Provide the (X, Y) coordinate of the cell's center where the given text is located.  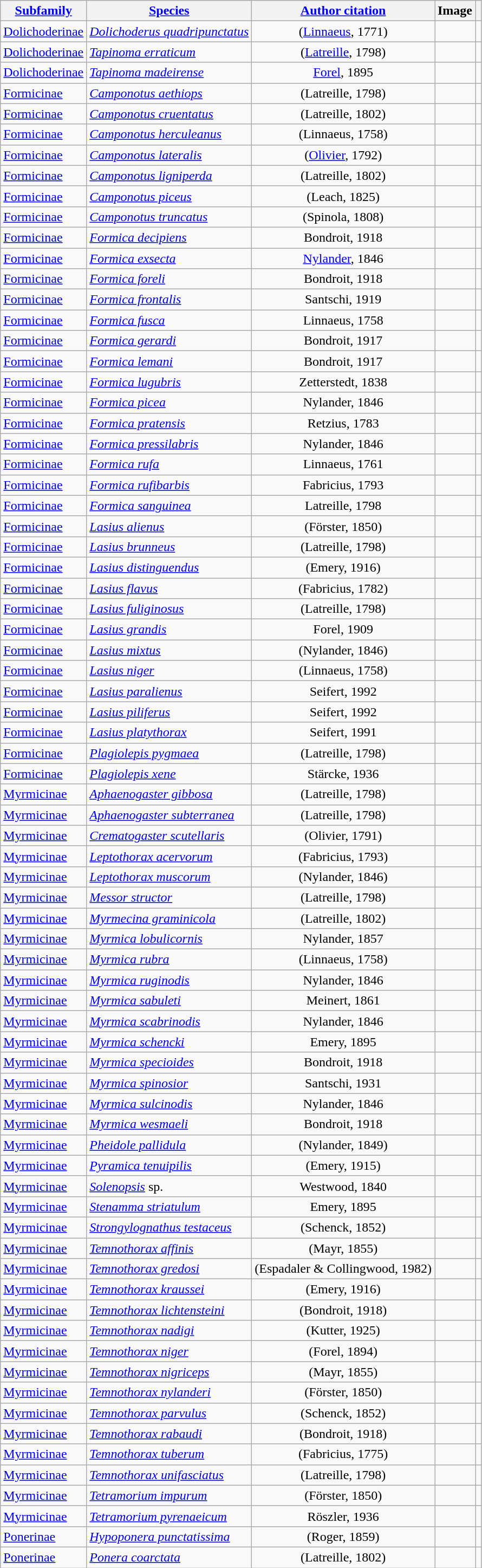
Ponera coarctata (169, 1557)
Formica sanguinea (169, 506)
Hypoponera punctatissima (169, 1537)
Lasius distinguendus (169, 567)
Formica frontalis (169, 300)
Temnothorax nigriceps (169, 1372)
Image (455, 11)
Camponotus lateralis (169, 155)
(Fabricius, 1793) (343, 856)
Camponotus cruentatus (169, 114)
Formica fusca (169, 320)
Dolichoderus quadripunctatus (169, 31)
Subfamily (43, 11)
(Forel, 1894) (343, 1351)
Lasius niger (169, 671)
Westwood, 1840 (343, 1186)
Formica rufibarbis (169, 485)
Tapinoma erraticum (169, 52)
(Kutter, 1925) (343, 1331)
Fabricius, 1793 (343, 485)
Leptothorax muscorum (169, 877)
Solenopsis sp. (169, 1186)
(Emery, 1915) (343, 1165)
Author citation (343, 11)
Lasius grandis (169, 630)
(Olivier, 1792) (343, 155)
Forel, 1895 (343, 73)
Zetterstedt, 1838 (343, 382)
(Linnaeus, 1771) (343, 31)
Tapinoma madeirense (169, 73)
Camponotus aethiops (169, 93)
Formica gerardi (169, 341)
(Roger, 1859) (343, 1537)
(Spinola, 1808) (343, 217)
Myrmica wesmaeli (169, 1124)
Camponotus piceus (169, 196)
Lasius alienus (169, 526)
(Leach, 1825) (343, 196)
(Espadaler & Collingwood, 1982) (343, 1269)
(Olivier, 1791) (343, 835)
Camponotus ligniperda (169, 176)
Myrmica sulcinodis (169, 1104)
Leptothorax acervorum (169, 856)
Lasius mixtus (169, 650)
Temnothorax nylanderi (169, 1392)
Lasius fuliginosus (169, 609)
Temnothorax nadigi (169, 1331)
Stenamma striatulum (169, 1207)
Myrmica specioides (169, 1062)
Strongylognathus testaceus (169, 1227)
Formica lemani (169, 361)
Myrmica sabuleti (169, 1001)
Santschi, 1919 (343, 300)
Lasius paralienus (169, 691)
Tetramorium pyrenaeicum (169, 1516)
Formica rufa (169, 464)
Forel, 1909 (343, 630)
Lasius brunneus (169, 547)
Temnothorax kraussei (169, 1290)
Formica exsecta (169, 258)
Meinert, 1861 (343, 1001)
Species (169, 11)
Formica pratensis (169, 423)
Formica pressilabris (169, 444)
Temnothorax gredosi (169, 1269)
Myrmica schencki (169, 1042)
Lasius flavus (169, 588)
Formica decipiens (169, 237)
Temnothorax lichtensteini (169, 1310)
Stärcke, 1936 (343, 774)
Nylander, 1857 (343, 939)
Messor structor (169, 897)
Aphaenogaster subterranea (169, 815)
Temnothorax parvulus (169, 1413)
Myrmica scabrinodis (169, 1021)
Linnaeus, 1758 (343, 320)
Myrmica lobulicornis (169, 939)
Camponotus truncatus (169, 217)
Formica picea (169, 403)
Myrmecina graminicola (169, 918)
Temnothorax affinis (169, 1248)
Temnothorax unifasciatus (169, 1475)
Myrmica spinosior (169, 1083)
Seifert, 1991 (343, 733)
Camponotus herculeanus (169, 134)
Tetramorium impurum (169, 1495)
Lasius piliferus (169, 712)
Temnothorax tuberum (169, 1454)
Aphaenogaster gibbosa (169, 794)
Lasius platythorax (169, 733)
(Nylander, 1849) (343, 1145)
Plagiolepis pygmaea (169, 753)
Crematogaster scutellaris (169, 835)
Latreille, 1798 (343, 506)
Formica foreli (169, 279)
Röszler, 1936 (343, 1516)
Pyramica tenuipilis (169, 1165)
Pheidole pallidula (169, 1145)
Santschi, 1931 (343, 1083)
Temnothorax rabaudi (169, 1434)
(Fabricius, 1775) (343, 1454)
Formica lugubris (169, 382)
Retzius, 1783 (343, 423)
Myrmica rubra (169, 960)
Temnothorax niger (169, 1351)
Linnaeus, 1761 (343, 464)
Plagiolepis xene (169, 774)
(Fabricius, 1782) (343, 588)
Myrmica ruginodis (169, 980)
